Search for the cell housing the specified text and yield its [X, Y] center coordinate. 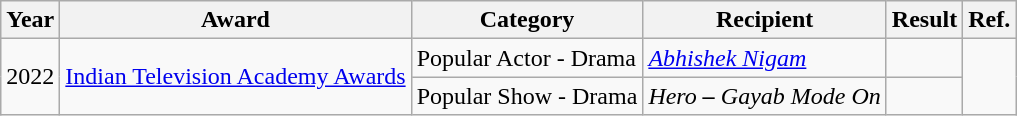
Year [30, 20]
Ref. [990, 20]
Indian Television Academy Awards [236, 77]
Award [236, 20]
Popular Actor - Drama [527, 58]
Popular Show - Drama [527, 96]
Category [527, 20]
Hero – Gayab Mode On [764, 96]
Abhishek Nigam [764, 58]
2022 [30, 77]
Recipient [764, 20]
Result [924, 20]
